Provide the [x, y] coordinate of the cell's center where the given text is located.  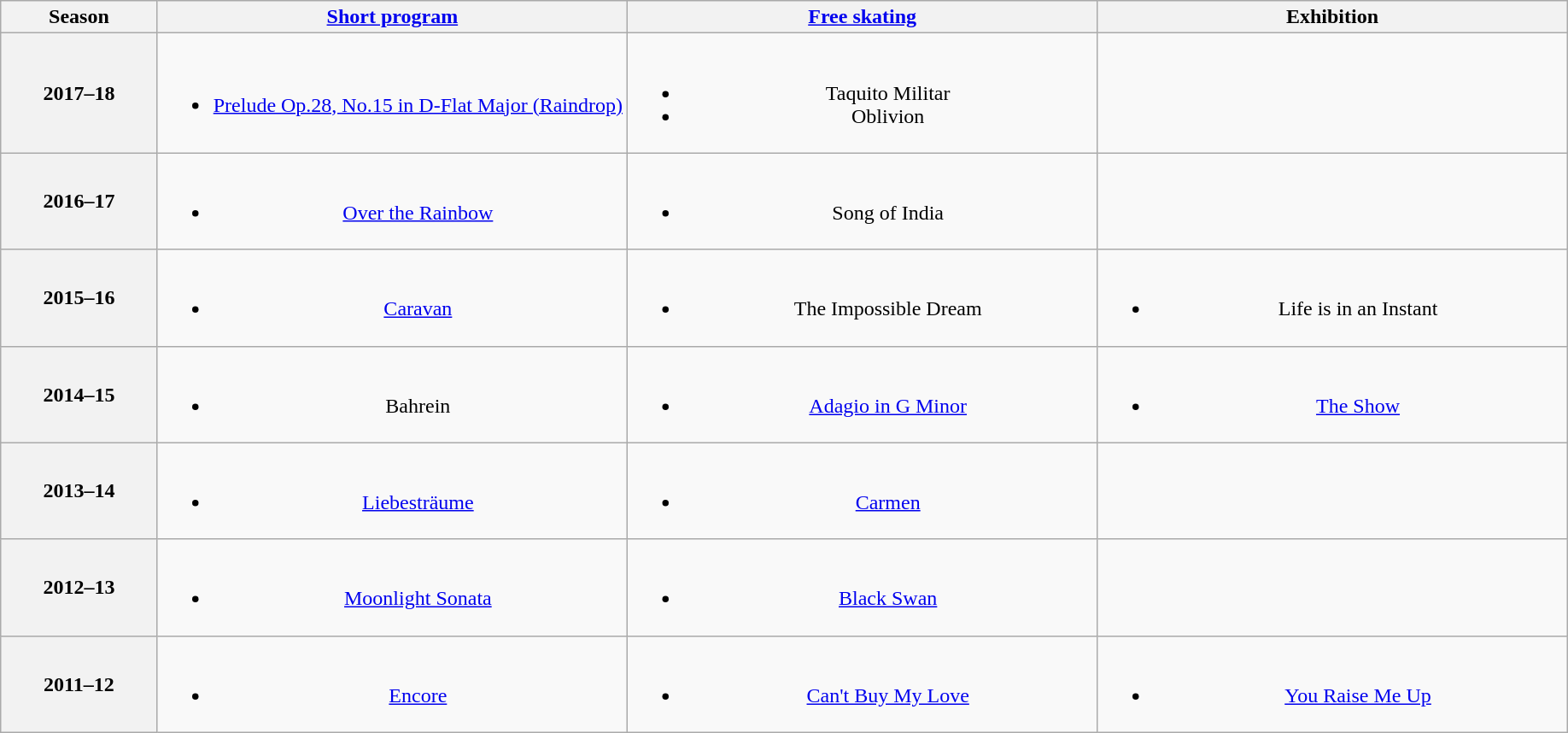
Season [79, 17]
Adagio in G Minor [863, 395]
Short program [392, 17]
2014–15 [79, 395]
Free skating [863, 17]
Song of India [863, 202]
2015–16 [79, 297]
The Impossible Dream [863, 297]
Life is in an Instant [1332, 297]
Encore [392, 683]
Carmen [863, 490]
2012–13 [79, 588]
Liebesträume [392, 490]
Taquito MilitarOblivion [863, 93]
Exhibition [1332, 17]
Prelude Op.28, No.15 in D-Flat Major (Raindrop) [392, 93]
2013–14 [79, 490]
Bahrein [392, 395]
Black Swan [863, 588]
Moonlight Sonata [392, 588]
Can't Buy My Love [863, 683]
The Show [1332, 395]
2011–12 [79, 683]
Caravan [392, 297]
You Raise Me Up [1332, 683]
2016–17 [79, 202]
2017–18 [79, 93]
Over the Rainbow [392, 202]
